Identify which cell holds the provided text, then report its (X, Y) central coordinate. 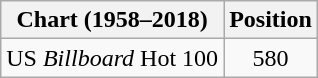
580 (271, 58)
Chart (1958–2018) (112, 20)
Position (271, 20)
US Billboard Hot 100 (112, 58)
